Identify which cell holds the provided text, then report its [X, Y] central coordinate. 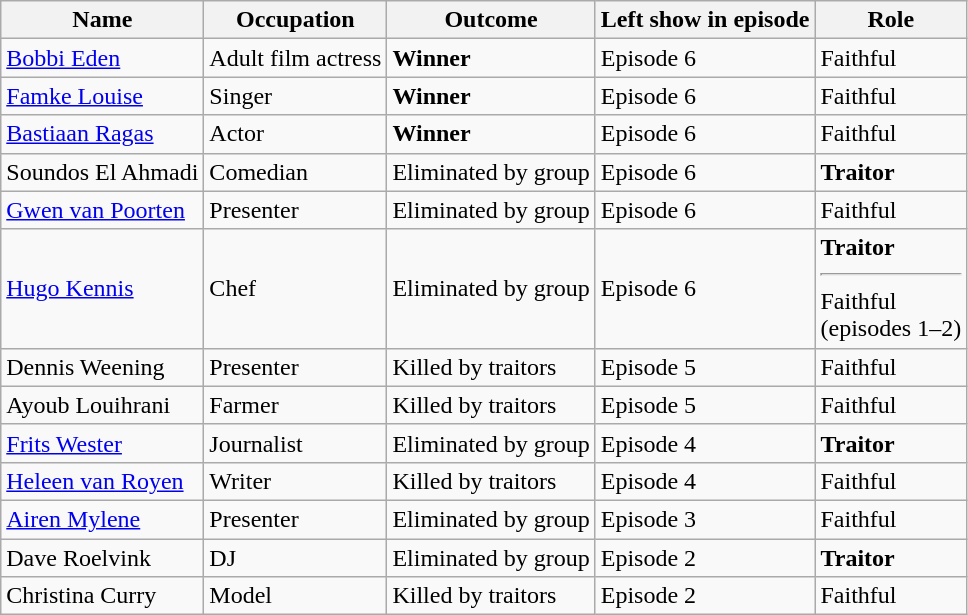
Airen Mylene [102, 519]
Occupation [296, 20]
Ayoub Louihrani [102, 405]
Episode 3 [705, 519]
Adult film actress [296, 58]
Dave Roelvink [102, 557]
Name [102, 20]
Outcome [491, 20]
Journalist [296, 443]
Dennis Weening [102, 367]
DJ [296, 557]
Bastiaan Ragas [102, 134]
Model [296, 596]
Left show in episode [705, 20]
Soundos El Ahmadi [102, 172]
Singer [296, 96]
Heleen van Royen [102, 481]
Farmer [296, 405]
Chef [296, 288]
Writer [296, 481]
Frits Wester [102, 443]
Comedian [296, 172]
TraitorFaithful(episodes 1–2) [891, 288]
Famke Louise [102, 96]
Bobbi Eden [102, 58]
Christina Curry [102, 596]
Gwen van Poorten [102, 210]
Hugo Kennis [102, 288]
Actor [296, 134]
Role [891, 20]
